Pinpoint the cell where the given text exists, returning its [X, Y] midpoint coordinate. 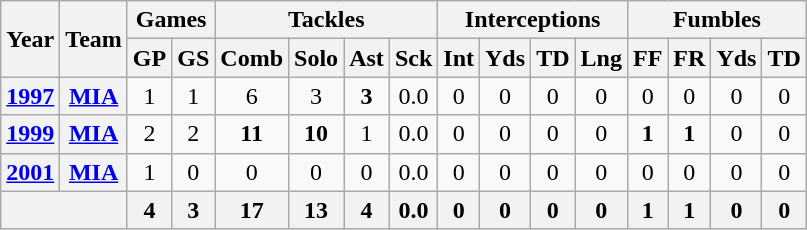
Ast [367, 58]
Int [459, 58]
Sck [413, 58]
10 [316, 134]
Team [94, 39]
1997 [30, 96]
FR [690, 58]
Lng [601, 58]
11 [252, 134]
17 [252, 210]
Comb [252, 58]
GP [149, 58]
6 [252, 96]
1999 [30, 134]
Fumbles [716, 20]
Tackles [326, 20]
2001 [30, 172]
GS [194, 58]
FF [647, 58]
Interceptions [533, 20]
Year [30, 39]
Solo [316, 58]
Games [170, 20]
13 [316, 210]
